Extract the [X, Y] coordinate from the center of the cell holding the provided text.  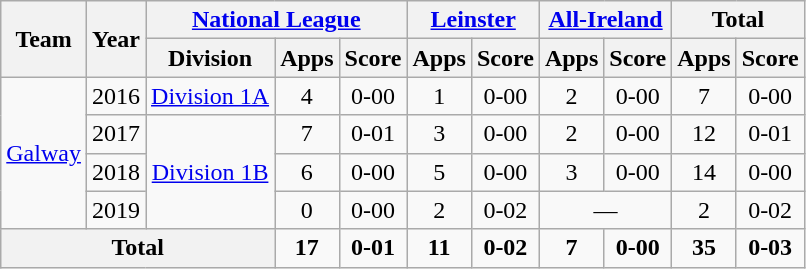
National League [276, 20]
12 [704, 134]
All-Ireland [605, 20]
Division 1B [210, 172]
Leinster [473, 20]
2017 [116, 134]
2019 [116, 210]
6 [307, 172]
5 [439, 172]
0 [307, 210]
Division [210, 58]
Galway [44, 153]
17 [307, 248]
0-03 [770, 248]
Year [116, 39]
1 [439, 96]
2016 [116, 96]
Team [44, 39]
35 [704, 248]
— [605, 210]
Division 1A [210, 96]
4 [307, 96]
11 [439, 248]
14 [704, 172]
2018 [116, 172]
